Find where the given text appears and provide that cell's center as (X, Y) coordinate. 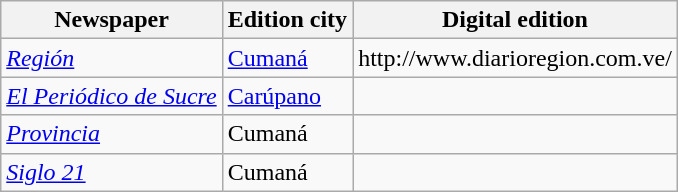
El Periódico de Sucre (112, 96)
Edition city (287, 20)
Digital edition (516, 20)
Carúpano (287, 96)
Provincia (112, 134)
Newspaper (112, 20)
http://www.diarioregion.com.ve/ (516, 58)
Siglo 21 (112, 172)
Región (112, 58)
